Find where the given text appears and provide that cell's center as (X, Y) coordinate. 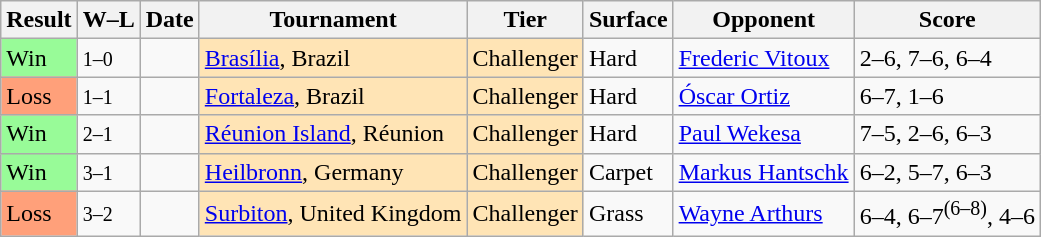
7–5, 2–6, 6–3 (947, 134)
Paul Wekesa (764, 134)
3–2 (108, 214)
1–0 (108, 58)
Result (39, 20)
Wayne Arthurs (764, 214)
Opponent (764, 20)
Score (947, 20)
6–4, 6–7(6–8), 4–6 (947, 214)
Réunion Island, Réunion (333, 134)
Fortaleza, Brazil (333, 96)
6–7, 1–6 (947, 96)
Tournament (333, 20)
6–2, 5–7, 6–3 (947, 172)
2–6, 7–6, 6–4 (947, 58)
Date (170, 20)
Surbiton, United Kingdom (333, 214)
Tier (525, 20)
Markus Hantschk (764, 172)
Grass (628, 214)
Heilbronn, Germany (333, 172)
Óscar Ortiz (764, 96)
Surface (628, 20)
Brasília, Brazil (333, 58)
W–L (108, 20)
1–1 (108, 96)
Frederic Vitoux (764, 58)
Carpet (628, 172)
2–1 (108, 134)
3–1 (108, 172)
